Extract the (X, Y) coordinate from the center of the cell holding the provided text.  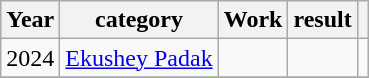
Year (30, 20)
Work (253, 20)
category (139, 20)
Ekushey Padak (139, 58)
2024 (30, 58)
result (322, 20)
